Locate the cell with the specified text and output its [X, Y] center coordinate. 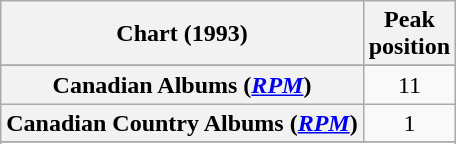
11 [409, 85]
Canadian Albums (RPM) [182, 85]
Canadian Country Albums (RPM) [182, 123]
Peakposition [409, 34]
1 [409, 123]
Chart (1993) [182, 34]
